Scan for the cell matching the given text and deliver its [x, y] coordinate at center. 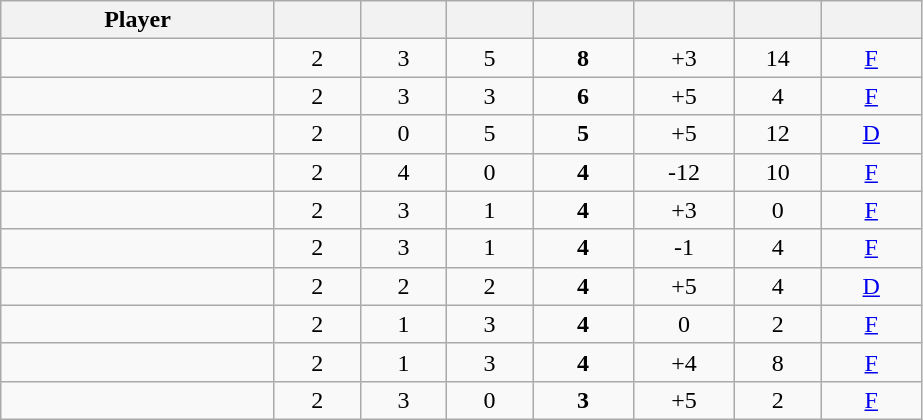
Player [138, 20]
-12 [684, 172]
12 [778, 134]
+4 [684, 362]
10 [778, 172]
6 [582, 96]
-1 [684, 248]
14 [778, 58]
